Locate the cell with the specified text and output its (X, Y) center coordinate. 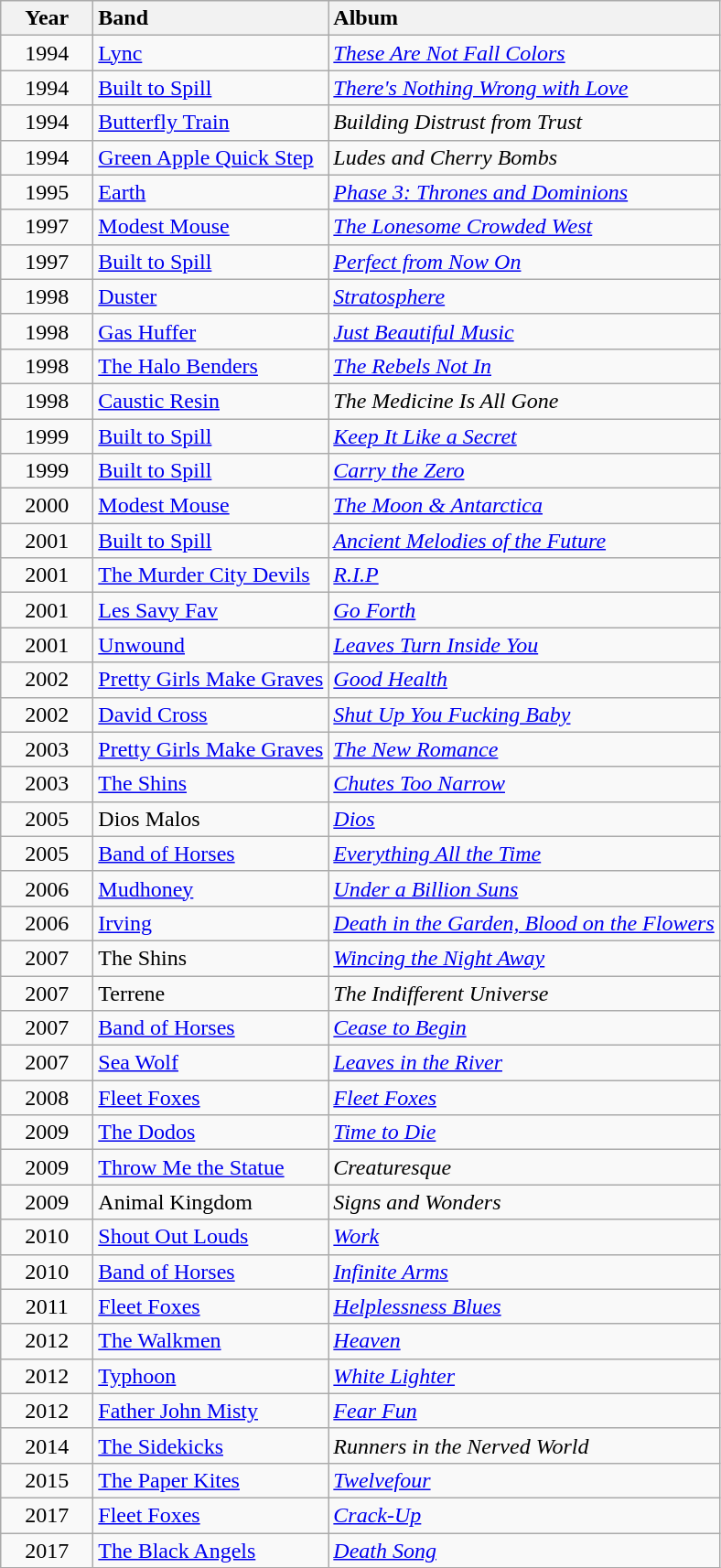
Duster (210, 296)
R.I.P (523, 575)
Irving (210, 923)
The Halo Benders (210, 366)
Death in the Garden, Blood on the Flowers (523, 923)
Wincing the Night Away (523, 958)
2015 (48, 1480)
The Moon & Antarctica (523, 506)
2014 (48, 1445)
Heaven (523, 1341)
The Lonesome Crowded West (523, 227)
Carry the Zero (523, 471)
Butterfly Train (210, 123)
Go Forth (523, 610)
Ancient Melodies of the Future (523, 541)
Year (48, 18)
Gas Huffer (210, 331)
The Black Angels (210, 1551)
Perfect from Now On (523, 262)
David Cross (210, 714)
Phase 3: Thrones and Dominions (523, 192)
Infinite Arms (523, 1272)
Stratosphere (523, 296)
Earth (210, 192)
Shut Up You Fucking Baby (523, 714)
Dios Malos (210, 819)
The Indifferent Universe (523, 993)
Throw Me the Statue (210, 1167)
Keep It Like a Secret (523, 436)
The Rebels Not In (523, 366)
These Are Not Fall Colors (523, 53)
Death Song (523, 1551)
Signs and Wonders (523, 1202)
The New Romance (523, 749)
Lync (210, 53)
Band (210, 18)
Leaves Turn Inside You (523, 645)
2000 (48, 506)
Everything All the Time (523, 854)
Unwound (210, 645)
The Sidekicks (210, 1445)
Creaturesque (523, 1167)
Les Savy Fav (210, 610)
Shout Out Louds (210, 1237)
The Dodos (210, 1133)
There's Nothing Wrong with Love (523, 88)
Building Distrust from Trust (523, 123)
Animal Kingdom (210, 1202)
Leaves in the River (523, 1063)
Caustic Resin (210, 401)
Time to Die (523, 1133)
Under a Billion Suns (523, 888)
The Walkmen (210, 1341)
Work (523, 1237)
Good Health (523, 680)
Terrene (210, 993)
White Lighter (523, 1376)
2008 (48, 1098)
Just Beautiful Music (523, 331)
Typhoon (210, 1376)
The Medicine Is All Gone (523, 401)
Twelvefour (523, 1480)
Runners in the Nerved World (523, 1445)
Chutes Too Narrow (523, 784)
Crack-Up (523, 1515)
The Murder City Devils (210, 575)
Cease to Begin (523, 1028)
Mudhoney (210, 888)
1995 (48, 192)
Fear Fun (523, 1411)
Sea Wolf (210, 1063)
Album (523, 18)
Helplessness Blues (523, 1306)
Ludes and Cherry Bombs (523, 157)
Dios (523, 819)
Father John Misty (210, 1411)
2011 (48, 1306)
The Paper Kites (210, 1480)
Green Apple Quick Step (210, 157)
